Return [X, Y] of the center of cell containing provided text 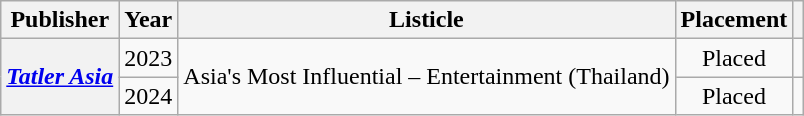
Publisher [60, 20]
Listicle [426, 20]
Placement [734, 20]
2024 [148, 96]
2023 [148, 58]
Year [148, 20]
Tatler Asia [60, 77]
Asia's Most Influential – Entertainment (Thailand) [426, 77]
